Scan for the cell matching the given text and deliver its [x, y] coordinate at center. 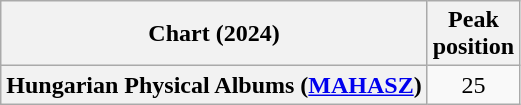
25 [473, 85]
Hungarian Physical Albums (MAHASZ) [214, 85]
Chart (2024) [214, 34]
Peakposition [473, 34]
